Output the (x, y) coordinate of the center of the cell containing the given text.  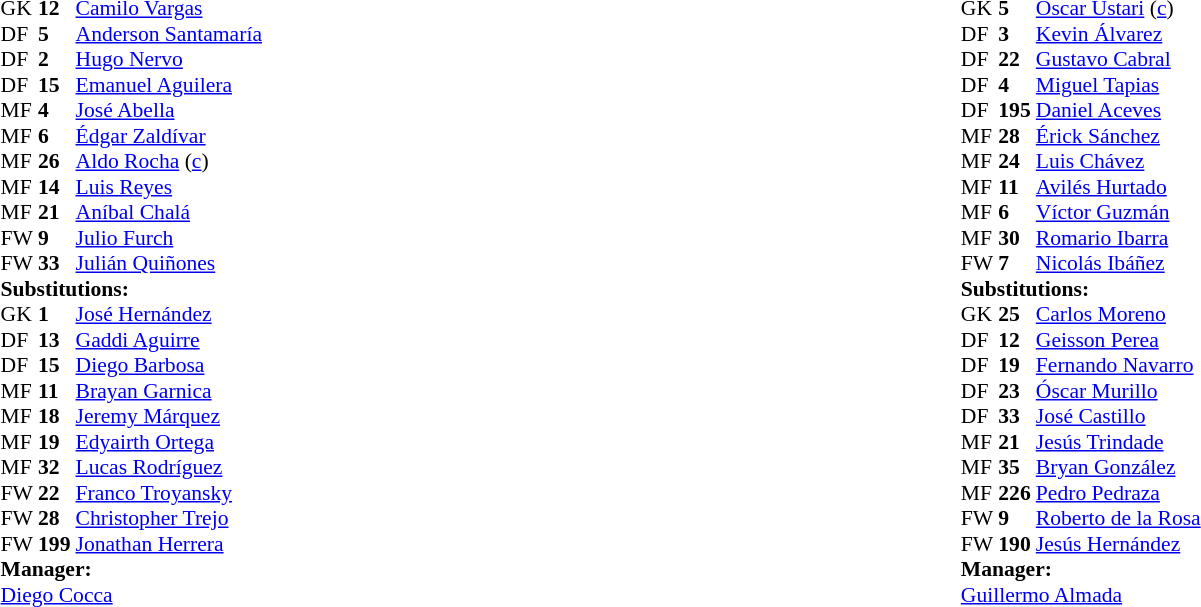
Daniel Aceves (1118, 111)
12 (1017, 340)
24 (1017, 161)
Miguel Tapias (1118, 85)
Julián Quiñones (169, 263)
Edyairth Ortega (169, 442)
Jeremy Márquez (169, 417)
Nicolás Ibáñez (1118, 263)
2 (57, 59)
Roberto de la Rosa (1118, 519)
Gustavo Cabral (1118, 59)
Brayan Garnica (169, 391)
Diego Barbosa (169, 365)
Jonathan Herrera (169, 544)
Aldo Rocha (c) (169, 161)
1 (57, 315)
Érick Sánchez (1118, 136)
José Hernández (169, 315)
Jesús Trindade (1118, 442)
Bryan González (1118, 467)
Óscar Murillo (1118, 391)
35 (1017, 467)
Luis Reyes (169, 187)
226 (1017, 493)
Gaddi Aguirre (169, 340)
Luis Chávez (1118, 161)
195 (1017, 111)
Julio Furch (169, 238)
Aníbal Chalá (169, 213)
Emanuel Aguilera (169, 85)
Lucas Rodríguez (169, 467)
Édgar Zaldívar (169, 136)
32 (57, 467)
18 (57, 417)
23 (1017, 391)
Avilés Hurtado (1118, 187)
Christopher Trejo (169, 519)
Jesús Hernández (1118, 544)
Hugo Nervo (169, 59)
13 (57, 340)
Anderson Santamaría (169, 34)
José Abella (169, 111)
3 (1017, 34)
José Castillo (1118, 417)
14 (57, 187)
Pedro Pedraza (1118, 493)
Romario Ibarra (1118, 238)
26 (57, 161)
Víctor Guzmán (1118, 213)
5 (57, 34)
Franco Troyansky (169, 493)
7 (1017, 263)
Geisson Perea (1118, 340)
Fernando Navarro (1118, 365)
25 (1017, 315)
199 (57, 544)
190 (1017, 544)
Carlos Moreno (1118, 315)
30 (1017, 238)
Kevin Álvarez (1118, 34)
